Pinpoint the cell where the given text exists, returning its (X, Y) midpoint coordinate. 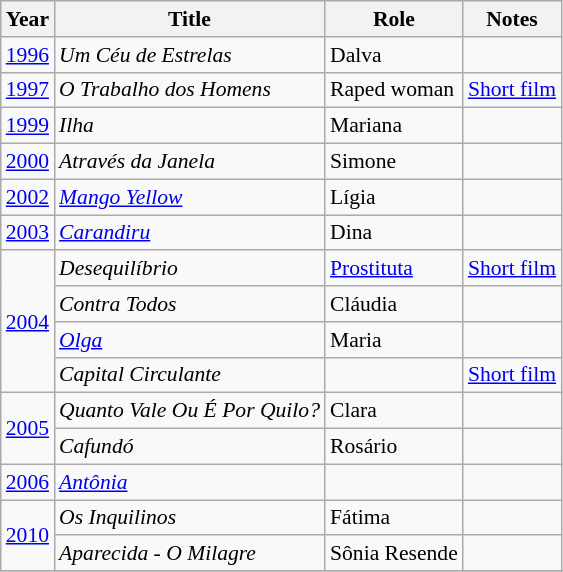
Rosário (394, 447)
Lígia (394, 197)
1999 (28, 126)
2006 (28, 482)
2004 (28, 322)
Fátima (394, 518)
Ilha (190, 126)
Maria (394, 340)
Mango Yellow (190, 197)
Clara (394, 411)
Um Céu de Estrelas (190, 55)
Prostituta (394, 269)
Contra Todos (190, 304)
2002 (28, 197)
Aparecida - O Milagre (190, 554)
Cafundó (190, 447)
Year (28, 19)
Olga (190, 340)
Cláudia (394, 304)
Desequilíbrio (190, 269)
Raped woman (394, 90)
Notes (512, 19)
Quanto Vale Ou É Por Quilo? (190, 411)
Os Inquilinos (190, 518)
Dalva (394, 55)
2010 (28, 536)
O Trabalho dos Homens (190, 90)
Simone (394, 162)
Mariana (394, 126)
2005 (28, 428)
Através da Janela (190, 162)
Carandiru (190, 233)
Sônia Resende (394, 554)
Dina (394, 233)
2003 (28, 233)
2000 (28, 162)
Role (394, 19)
1997 (28, 90)
1996 (28, 55)
Capital Circulante (190, 375)
Title (190, 19)
Antônia (190, 482)
